Pinpoint the cell where the given text exists, returning its (X, Y) midpoint coordinate. 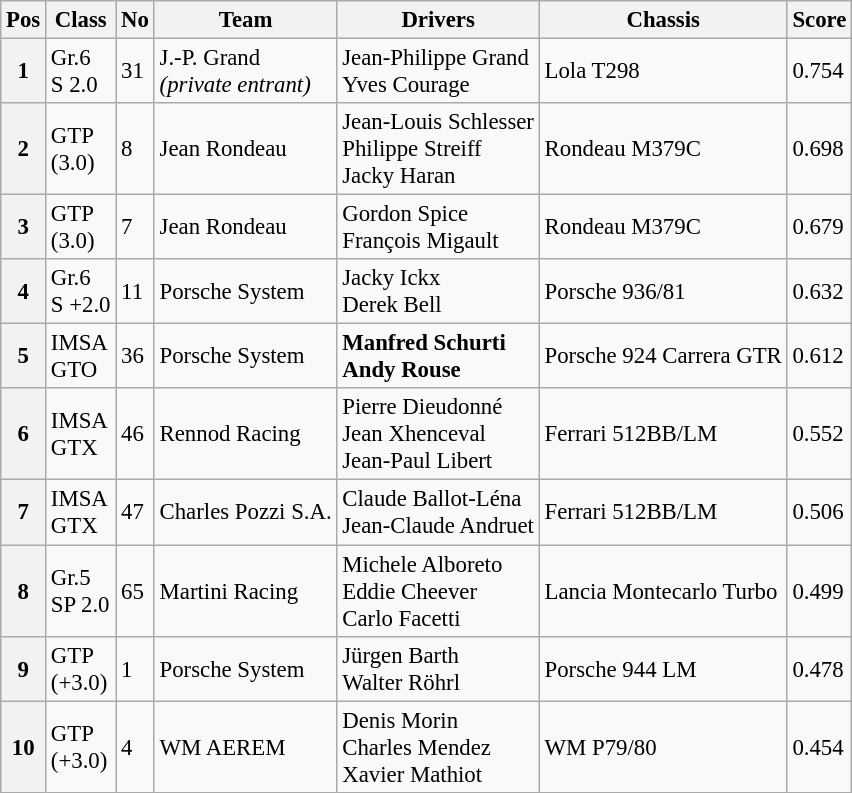
Team (246, 20)
0.499 (820, 591)
Jean-Louis Schlesser Philippe Streiff Jacky Haran (438, 149)
J.-P. Grand(private entrant) (246, 72)
Denis Morin Charles Mendez Xavier Mathiot (438, 747)
Drivers (438, 20)
9 (24, 668)
Pierre Dieudonné Jean Xhenceval Jean-Paul Libert (438, 434)
Jürgen Barth Walter Röhrl (438, 668)
Manfred Schurti Andy Rouse (438, 356)
0.552 (820, 434)
Porsche 924 Carrera GTR (663, 356)
0.612 (820, 356)
No (135, 20)
31 (135, 72)
Gr.5SP 2.0 (81, 591)
Jacky Ickx Derek Bell (438, 292)
Martini Racing (246, 591)
Rennod Racing (246, 434)
2 (24, 149)
0.478 (820, 668)
Chassis (663, 20)
47 (135, 512)
WM AEREM (246, 747)
Lancia Montecarlo Turbo (663, 591)
Michele Alboreto Eddie Cheever Carlo Facetti (438, 591)
IMSAGTO (81, 356)
0.632 (820, 292)
Porsche 936/81 (663, 292)
WM P79/80 (663, 747)
5 (24, 356)
Score (820, 20)
Gr.6S 2.0 (81, 72)
Class (81, 20)
0.754 (820, 72)
Porsche 944 LM (663, 668)
Charles Pozzi S.A. (246, 512)
Gr.6S +2.0 (81, 292)
0.698 (820, 149)
6 (24, 434)
0.679 (820, 228)
0.454 (820, 747)
Claude Ballot-Léna Jean-Claude Andruet (438, 512)
Jean-Philippe Grand Yves Courage (438, 72)
46 (135, 434)
Gordon Spice François Migault (438, 228)
Lola T298 (663, 72)
11 (135, 292)
0.506 (820, 512)
36 (135, 356)
Pos (24, 20)
10 (24, 747)
3 (24, 228)
65 (135, 591)
